Detect which cell encompasses the target text, then output its (X, Y) center coordinate. 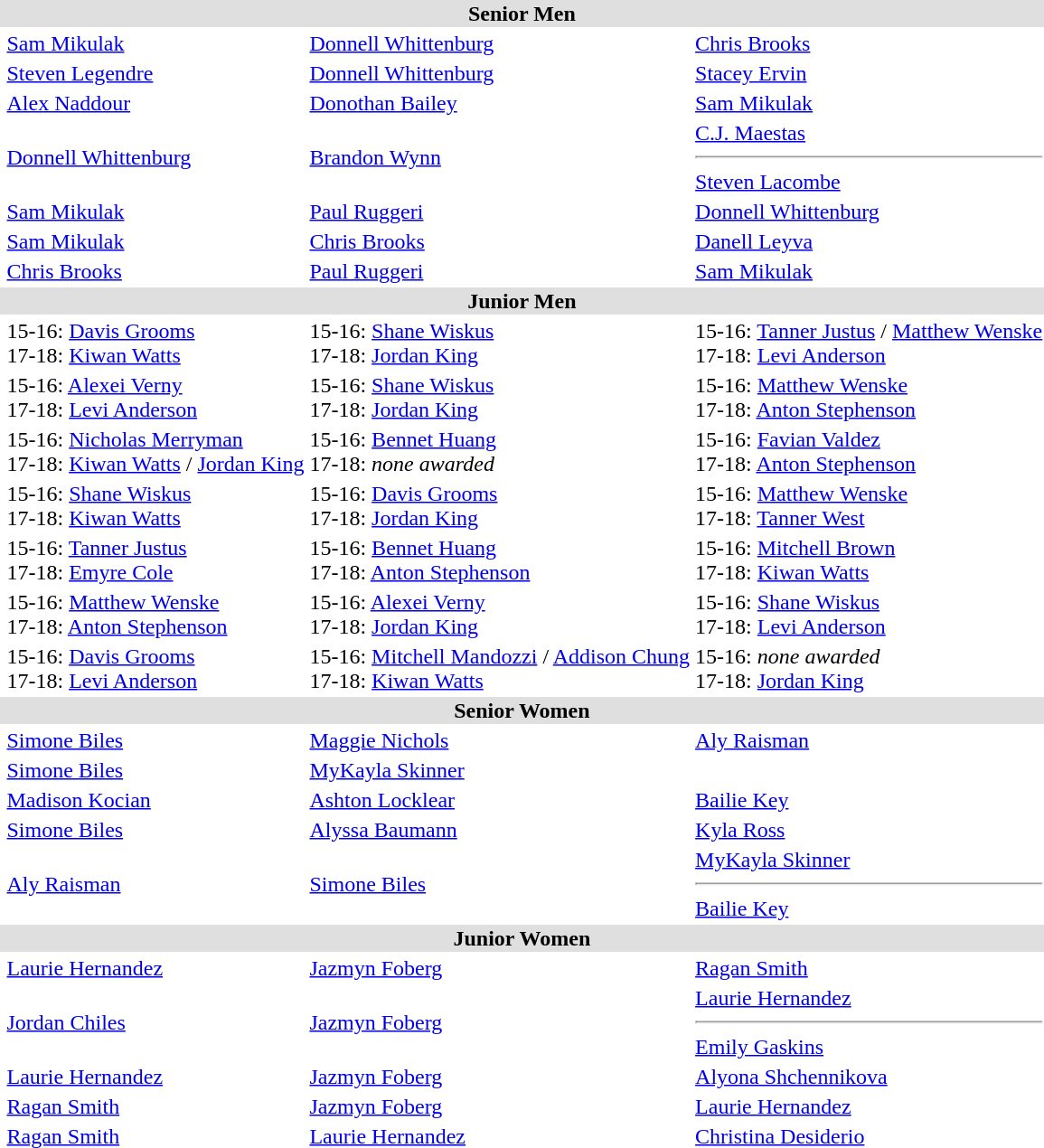
Danell Leyva (870, 241)
MyKayla SkinnerBailie Key (870, 884)
Stacey Ervin (870, 73)
Junior Women (522, 938)
15-16: Shane Wiskus 17-18: Kiwan Watts (155, 506)
15-16: Mitchell Brown 17-18: Kiwan Watts (870, 560)
Alex Naddour (155, 103)
15-16: Favian Valdez 17-18: Anton Stephenson (870, 452)
15-16: Shane Wiskus 17-18: Levi Anderson (870, 615)
15-16: Alexei Verny 17-18: Levi Anderson (155, 398)
Senior Men (522, 14)
Kyla Ross (870, 830)
15-16: Davis Grooms 17-18: Levi Anderson (155, 669)
15-16: Davis Grooms 17-18: Kiwan Watts (155, 343)
15-16: Matthew Wenske 17-18: Tanner West (870, 506)
Bailie Key (870, 800)
15-16: Bennet Huang 17-18: Anton Stephenson (500, 560)
MyKayla Skinner (500, 770)
Junior Men (522, 301)
15-16: Alexei Verny 17-18: Jordan King (500, 615)
15-16: Bennet Huang 17-18: none awarded (500, 452)
Brandon Wynn (500, 157)
Ashton Locklear (500, 800)
Laurie HernandezEmily Gaskins (870, 1022)
Maggie Nichols (500, 740)
Alyssa Baumann (500, 830)
15-16: none awarded 17-18: Jordan King (870, 669)
15-16: Tanner Justus / Matthew Wenske 17-18: Levi Anderson (870, 343)
Jordan Chiles (155, 1022)
Madison Kocian (155, 800)
Alyona Shchennikova (870, 1077)
C.J. MaestasSteven Lacombe (870, 157)
15-16: Tanner Justus 17-18: Emyre Cole (155, 560)
15-16: Mitchell Mandozzi / Addison Chung 17-18: Kiwan Watts (500, 669)
15-16: Nicholas Merryman 17-18: Kiwan Watts / Jordan King (155, 452)
15-16: Davis Grooms 17-18: Jordan King (500, 506)
Senior Women (522, 710)
Donothan Bailey (500, 103)
Steven Legendre (155, 73)
